Identify which cell holds the provided text, then report its [X, Y] central coordinate. 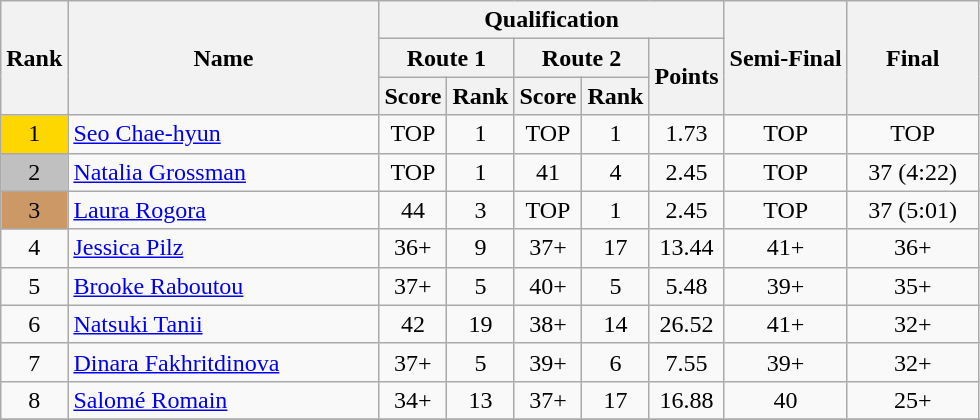
41 [548, 172]
44 [413, 210]
37 (4:22) [912, 172]
34+ [413, 400]
Semi-Final [786, 58]
16.88 [686, 400]
1.73 [686, 134]
42 [413, 324]
7.55 [686, 362]
9 [480, 248]
Name [224, 58]
2 [34, 172]
37 (5:01) [912, 210]
8 [34, 400]
Route 1 [446, 58]
26.52 [686, 324]
40 [786, 400]
7 [34, 362]
35+ [912, 286]
Route 2 [582, 58]
Seo Chae-hyun [224, 134]
13 [480, 400]
5.48 [686, 286]
Brooke Raboutou [224, 286]
Natalia Grossman [224, 172]
25+ [912, 400]
19 [480, 324]
Jessica Pilz [224, 248]
Dinara Fakhritdinova [224, 362]
13.44 [686, 248]
14 [616, 324]
40+ [548, 286]
Qualification [552, 20]
Points [686, 77]
Laura Rogora [224, 210]
38+ [548, 324]
Final [912, 58]
Natsuki Tanii [224, 324]
Salomé Romain [224, 400]
